From the cell containing the given text, extract its center point as (x, y) coordinate. 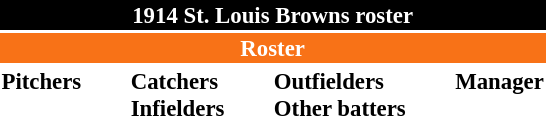
Roster (272, 48)
1914 St. Louis Browns roster (272, 15)
